Search for the cell housing the specified text and yield its [X, Y] center coordinate. 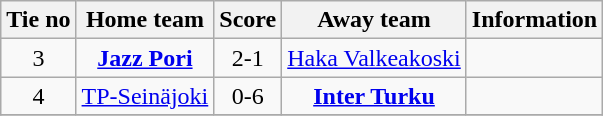
2-1 [248, 58]
Tie no [38, 20]
3 [38, 58]
0-6 [248, 96]
Information [534, 20]
Jazz Pori [145, 58]
Inter Turku [374, 96]
Home team [145, 20]
Haka Valkeakoski [374, 58]
4 [38, 96]
TP-Seinäjoki [145, 96]
Score [248, 20]
Away team [374, 20]
